Output the (x, y) coordinate of the center of the cell containing the given text.  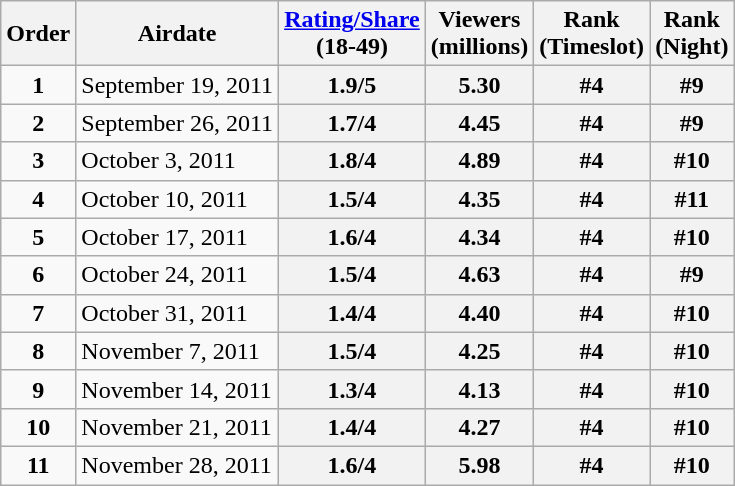
4.40 (479, 313)
10 (38, 427)
1.8/4 (352, 161)
4.13 (479, 389)
9 (38, 389)
2 (38, 123)
October 17, 2011 (178, 237)
4.63 (479, 275)
Rating/Share(18-49) (352, 34)
1.3/4 (352, 389)
November 14, 2011 (178, 389)
4 (38, 199)
October 3, 2011 (178, 161)
September 26, 2011 (178, 123)
1.7/4 (352, 123)
6 (38, 275)
Rank(Timeslot) (592, 34)
7 (38, 313)
October 31, 2011 (178, 313)
4.89 (479, 161)
#11 (692, 199)
4.35 (479, 199)
5 (38, 237)
1 (38, 85)
1.9/5 (352, 85)
5.30 (479, 85)
8 (38, 351)
November 28, 2011 (178, 465)
November 7, 2011 (178, 351)
5.98 (479, 465)
October 10, 2011 (178, 199)
September 19, 2011 (178, 85)
Airdate (178, 34)
3 (38, 161)
4.34 (479, 237)
Rank(Night) (692, 34)
4.45 (479, 123)
Viewers(millions) (479, 34)
11 (38, 465)
November 21, 2011 (178, 427)
4.27 (479, 427)
4.25 (479, 351)
October 24, 2011 (178, 275)
Order (38, 34)
